Return [X, Y] of the center of cell containing provided text 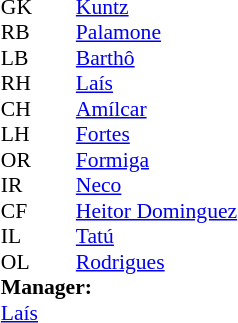
Tatú [156, 237]
CH [20, 109]
Barthô [156, 58]
IL [20, 237]
IR [20, 185]
RH [20, 83]
Amílcar [156, 109]
OR [20, 160]
Formiga [156, 160]
Fortes [156, 135]
LH [20, 135]
Heitor Dominguez [156, 211]
Palamone [156, 33]
Rodrigues [156, 262]
OL [20, 262]
CF [20, 211]
LB [20, 58]
RB [20, 33]
Neco [156, 185]
Manager: [119, 287]
Laís [156, 83]
